Provide the [X, Y] coordinate of the cell's center where the given text is located.  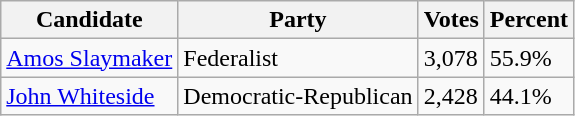
Candidate [90, 20]
Democratic-Republican [298, 96]
Votes [451, 20]
55.9% [528, 58]
Party [298, 20]
Federalist [298, 58]
44.1% [528, 96]
3,078 [451, 58]
Amos Slaymaker [90, 58]
Percent [528, 20]
2,428 [451, 96]
John Whiteside [90, 96]
